Scan for the cell matching the given text and deliver its (X, Y) coordinate at center. 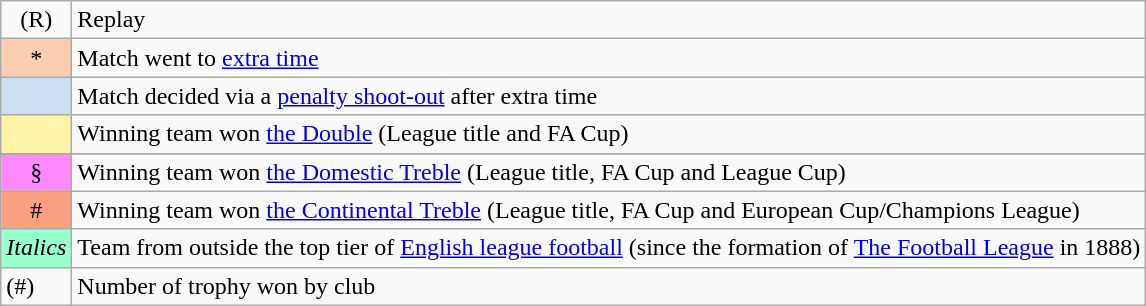
§ (36, 172)
Winning team won the Domestic Treble (League title, FA Cup and League Cup) (609, 172)
* (36, 58)
(#) (36, 286)
Team from outside the top tier of English league football (since the formation of The Football League in 1888) (609, 248)
Winning team won the Double (League title and FA Cup) (609, 134)
Replay (609, 20)
Match went to extra time (609, 58)
(R) (36, 20)
Number of trophy won by club (609, 286)
# (36, 210)
Italics (36, 248)
Match decided via a penalty shoot-out after extra time (609, 96)
Winning team won the Continental Treble (League title, FA Cup and European Cup/Champions League) (609, 210)
